Return the [X, Y] coordinate for the center point of the cell that contains the specified text.  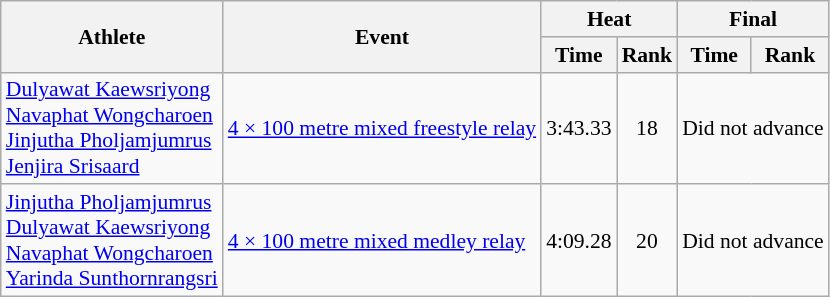
Dulyawat KaewsriyongNavaphat WongcharoenJinjutha PholjamjumrusJenjira Srisaard [112, 128]
Athlete [112, 36]
4:09.28 [578, 241]
4 × 100 metre mixed medley relay [382, 241]
Final [753, 19]
Jinjutha PholjamjumrusDulyawat KaewsriyongNavaphat WongcharoenYarinda Sunthornrangsri [112, 241]
Event [382, 36]
3:43.33 [578, 128]
Heat [609, 19]
18 [648, 128]
4 × 100 metre mixed freestyle relay [382, 128]
20 [648, 241]
